Scan for the cell matching the given text and deliver its (X, Y) coordinate at center. 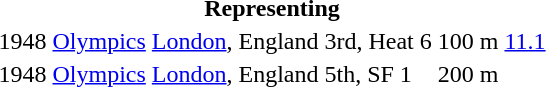
London, England (235, 41)
3rd, Heat 6 (378, 41)
Olympics (99, 41)
100 m (468, 41)
